Locate the cell with the specified text and output its (x, y) center coordinate. 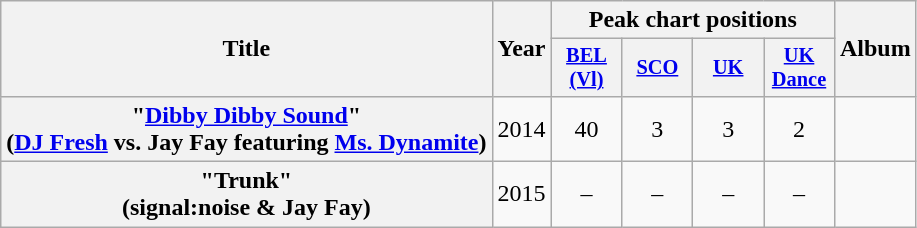
Year (522, 49)
2 (800, 128)
SCO (658, 68)
Album (875, 49)
2015 (522, 194)
BEL(Vl) (586, 68)
UK Dance (800, 68)
Title (246, 49)
2014 (522, 128)
Peak chart positions (692, 20)
"Trunk"(signal:noise & Jay Fay) (246, 194)
"Dibby Dibby Sound"(DJ Fresh vs. Jay Fay featuring Ms. Dynamite) (246, 128)
UK (728, 68)
40 (586, 128)
